Determine the [x, y] coordinate at the center of the cell enclosing the given text.  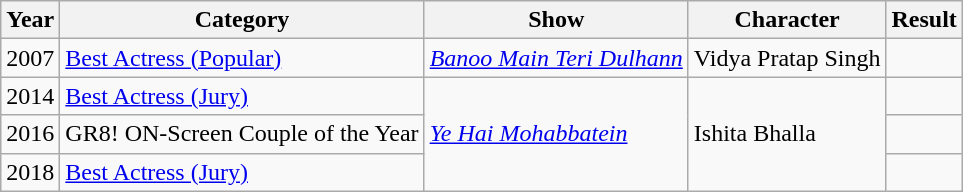
Show [556, 20]
Result [924, 20]
2016 [30, 134]
Vidya Pratap Singh [787, 58]
2007 [30, 58]
Year [30, 20]
2014 [30, 96]
2018 [30, 172]
GR8! ON-Screen Couple of the Year [242, 134]
Ye Hai Mohabbatein [556, 134]
Best Actress (Popular) [242, 58]
Banoo Main Teri Dulhann [556, 58]
Character [787, 20]
Category [242, 20]
Ishita Bhalla [787, 134]
